Return the (X, Y) coordinate for the center point of the cell that contains the specified text.  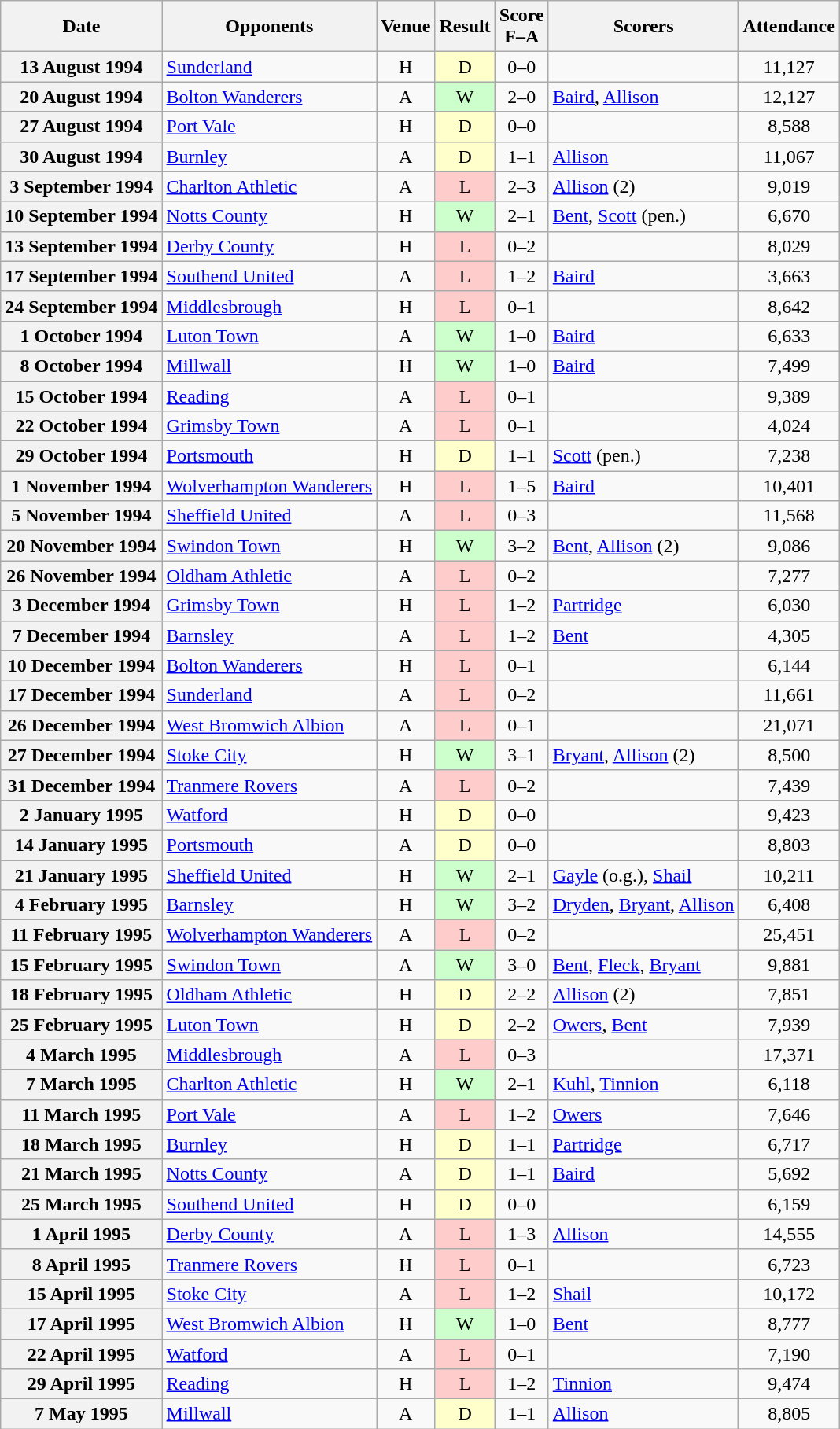
8,588 (789, 127)
17 September 1994 (82, 276)
15 April 1995 (82, 1294)
9,019 (789, 186)
12,127 (789, 97)
Scorers (643, 27)
7 March 1995 (82, 1085)
7,851 (789, 995)
25 February 1995 (82, 1025)
Kuhl, Tinnion (643, 1085)
6,030 (789, 606)
27 December 1994 (82, 755)
9,389 (789, 396)
3 December 1994 (82, 606)
1–5 (521, 486)
18 February 1995 (82, 995)
8,777 (789, 1324)
11,127 (789, 67)
Owers (643, 1114)
26 November 1994 (82, 576)
21,071 (789, 725)
20 November 1994 (82, 546)
20 August 1994 (82, 97)
1 April 1995 (82, 1234)
6,633 (789, 336)
6,118 (789, 1085)
5,692 (789, 1174)
9,474 (789, 1384)
Bent, Scott (pen.) (643, 216)
21 March 1995 (82, 1174)
3 September 1994 (82, 186)
10,211 (789, 875)
18 March 1995 (82, 1144)
Bryant, Allison (2) (643, 755)
6,159 (789, 1204)
13 September 1994 (82, 246)
Owers, Bent (643, 1025)
6,408 (789, 905)
3,663 (789, 276)
22 April 1995 (82, 1353)
29 October 1994 (82, 456)
11,568 (789, 516)
7 December 1994 (82, 635)
Shail (643, 1294)
8 April 1995 (82, 1264)
2–0 (521, 97)
Scott (pen.) (643, 456)
8 October 1994 (82, 366)
22 October 1994 (82, 426)
25 March 1995 (82, 1204)
9,881 (789, 965)
Date (82, 27)
4,305 (789, 635)
1–3 (521, 1234)
11 February 1995 (82, 935)
7,499 (789, 366)
8,500 (789, 755)
9,423 (789, 815)
6,144 (789, 665)
6,670 (789, 216)
1 November 1994 (82, 486)
Venue (406, 27)
Bent, Fleck, Bryant (643, 965)
11,067 (789, 157)
Gayle (o.g.), Shail (643, 875)
Opponents (269, 27)
1 October 1994 (82, 336)
13 August 1994 (82, 67)
17 December 1994 (82, 695)
21 January 1995 (82, 875)
10,172 (789, 1294)
8,642 (789, 306)
ScoreF–A (521, 27)
Result (465, 27)
7,939 (789, 1025)
7,646 (789, 1114)
4,024 (789, 426)
Dryden, Bryant, Allison (643, 905)
8,805 (789, 1414)
11 March 1995 (82, 1114)
7 May 1995 (82, 1414)
10 September 1994 (82, 216)
15 February 1995 (82, 965)
17,371 (789, 1055)
Tinnion (643, 1384)
17 April 1995 (82, 1324)
30 August 1994 (82, 157)
7,190 (789, 1353)
Baird, Allison (643, 97)
8,029 (789, 246)
8,803 (789, 845)
6,723 (789, 1264)
7,439 (789, 785)
2–3 (521, 186)
25,451 (789, 935)
9,086 (789, 546)
7,277 (789, 576)
4 March 1995 (82, 1055)
7,238 (789, 456)
3–0 (521, 965)
10,401 (789, 486)
31 December 1994 (82, 785)
10 December 1994 (82, 665)
Attendance (789, 27)
11,661 (789, 695)
Bent, Allison (2) (643, 546)
6,717 (789, 1144)
14,555 (789, 1234)
26 December 1994 (82, 725)
15 October 1994 (82, 396)
14 January 1995 (82, 845)
4 February 1995 (82, 905)
2 January 1995 (82, 815)
3–1 (521, 755)
27 August 1994 (82, 127)
29 April 1995 (82, 1384)
5 November 1994 (82, 516)
24 September 1994 (82, 306)
